Output the [x, y] coordinate of the center of the cell containing the given text.  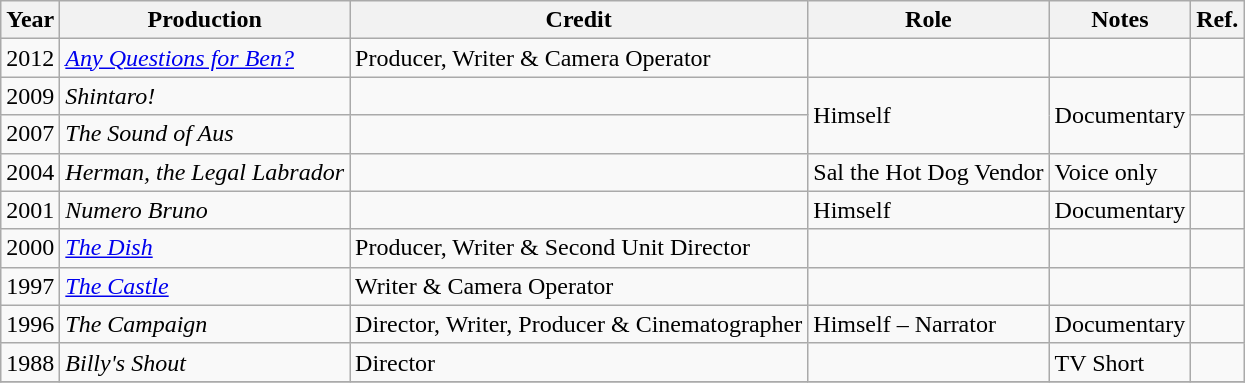
Production [205, 20]
Billy's Shout [205, 362]
2007 [30, 134]
Numero Bruno [205, 210]
1997 [30, 286]
2001 [30, 210]
Producer, Writer & Camera Operator [579, 58]
The Castle [205, 286]
Producer, Writer & Second Unit Director [579, 248]
Credit [579, 20]
2004 [30, 172]
2009 [30, 96]
Sal the Hot Dog Vendor [928, 172]
Herman, the Legal Labrador [205, 172]
Notes [1120, 20]
The Dish [205, 248]
Himself – Narrator [928, 324]
Any Questions for Ben? [205, 58]
Director, Writer, Producer & Cinematographer [579, 324]
TV Short [1120, 362]
1996 [30, 324]
2012 [30, 58]
1988 [30, 362]
Director [579, 362]
2000 [30, 248]
Year [30, 20]
The Campaign [205, 324]
The Sound of Aus [205, 134]
Ref. [1218, 20]
Role [928, 20]
Writer & Camera Operator [579, 286]
Voice only [1120, 172]
Shintaro! [205, 96]
